Locate the cell with the specified text and output its [x, y] center coordinate. 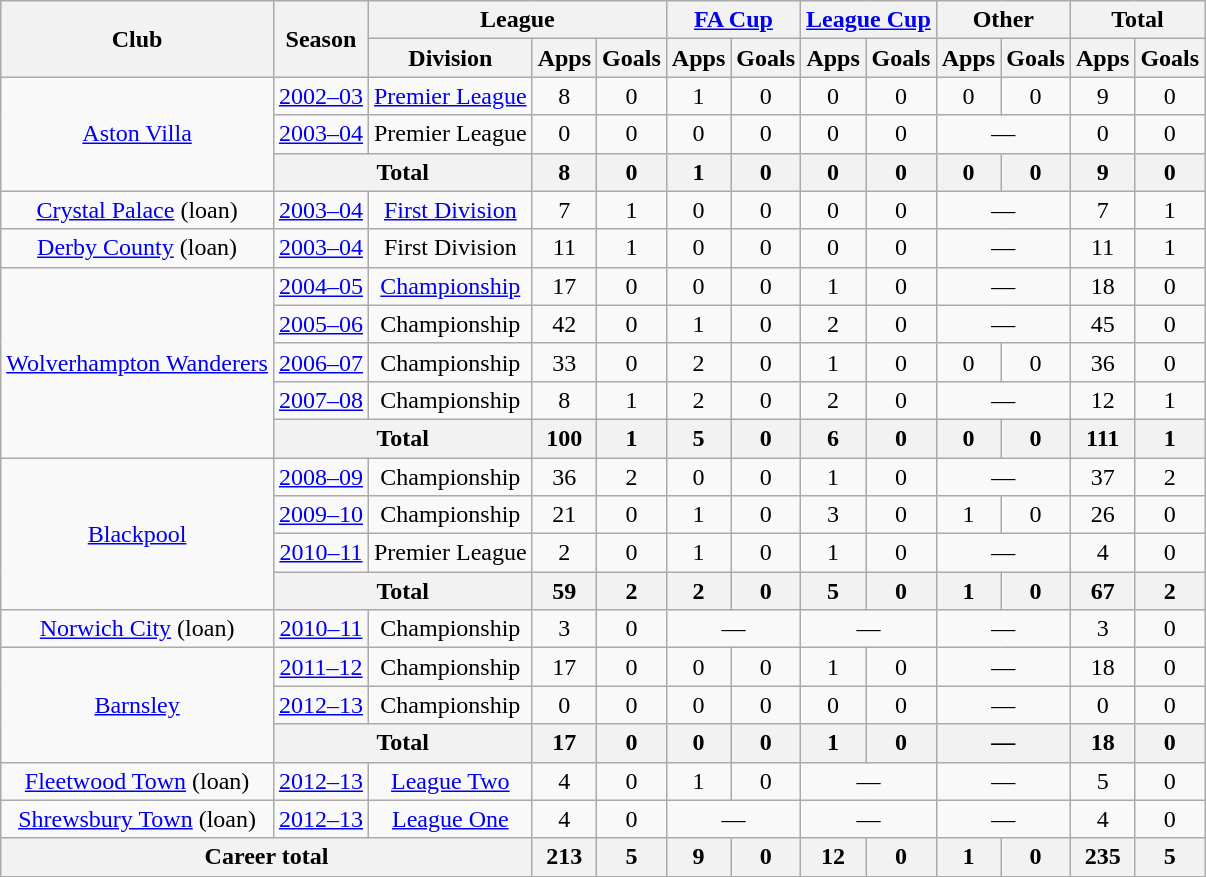
2005–06 [320, 324]
Derby County (loan) [138, 248]
Crystal Palace (loan) [138, 210]
6 [834, 438]
45 [1102, 324]
Career total [266, 857]
Club [138, 39]
League Two [450, 781]
Barnsley [138, 705]
League One [450, 819]
33 [564, 362]
Other [1003, 20]
FA Cup [733, 20]
2011–12 [320, 667]
100 [564, 438]
42 [564, 324]
67 [1102, 591]
2008–09 [320, 477]
21 [564, 515]
Blackpool [138, 534]
2009–10 [320, 515]
Wolverhampton Wanderers [138, 362]
111 [1102, 438]
37 [1102, 477]
Division [450, 58]
235 [1102, 857]
2007–08 [320, 400]
2004–05 [320, 286]
2002–03 [320, 96]
213 [564, 857]
Fleetwood Town (loan) [138, 781]
League [517, 20]
Norwich City (loan) [138, 629]
26 [1102, 515]
Shrewsbury Town (loan) [138, 819]
59 [564, 591]
Season [320, 39]
2006–07 [320, 362]
Aston Villa [138, 134]
League Cup [869, 20]
